Detect which cell encompasses the target text, then output its (X, Y) center coordinate. 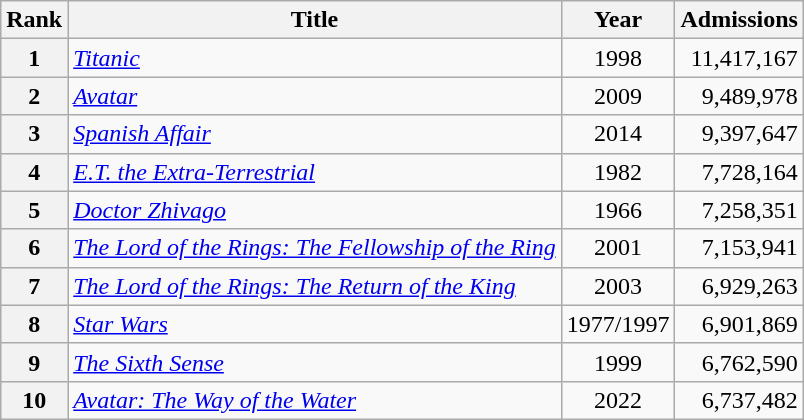
2014 (618, 134)
8 (34, 324)
Year (618, 20)
6,762,590 (739, 362)
1 (34, 58)
1998 (618, 58)
2022 (618, 400)
6,737,482 (739, 400)
E.T. the Extra-Terrestrial (315, 172)
9,397,647 (739, 134)
7,153,941 (739, 248)
5 (34, 210)
Spanish Affair (315, 134)
The Sixth Sense (315, 362)
Avatar (315, 96)
1977/1997 (618, 324)
Admissions (739, 20)
Doctor Zhivago (315, 210)
4 (34, 172)
7,258,351 (739, 210)
2003 (618, 286)
Titanic (315, 58)
7 (34, 286)
3 (34, 134)
Avatar: The Way of the Water (315, 400)
Rank (34, 20)
The Lord of the Rings: The Return of the King (315, 286)
9,489,978 (739, 96)
11,417,167 (739, 58)
7,728,164 (739, 172)
2 (34, 96)
6,901,869 (739, 324)
2009 (618, 96)
1999 (618, 362)
2001 (618, 248)
6,929,263 (739, 286)
9 (34, 362)
1982 (618, 172)
10 (34, 400)
Star Wars (315, 324)
6 (34, 248)
1966 (618, 210)
The Lord of the Rings: The Fellowship of the Ring (315, 248)
Title (315, 20)
